Extract the (X, Y) coordinate from the center of the cell holding the provided text.  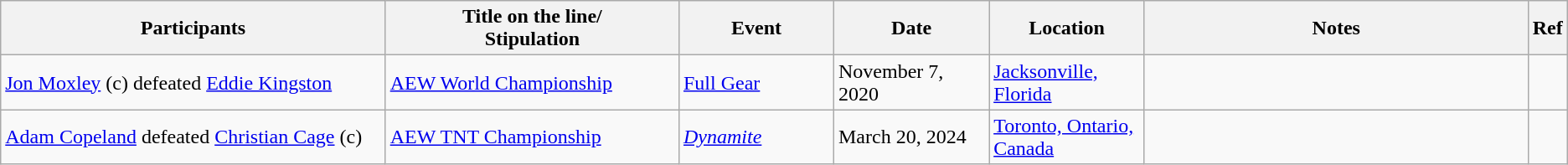
Full Gear (756, 82)
Date (911, 28)
March 20, 2024 (911, 137)
Jon Moxley (c) defeated Eddie Kingston (193, 82)
Jacksonville, Florida (1067, 82)
Location (1067, 28)
Toronto, Ontario, Canada (1067, 137)
Title on the line/Stipulation (532, 28)
Adam Copeland defeated Christian Cage (c) (193, 137)
Event (756, 28)
Dynamite (756, 137)
November 7, 2020 (911, 82)
AEW World Championship (532, 82)
Participants (193, 28)
Ref (1548, 28)
AEW TNT Championship (532, 137)
Notes (1336, 28)
